Extract the [x, y] coordinate from the center of the cell holding the provided text.  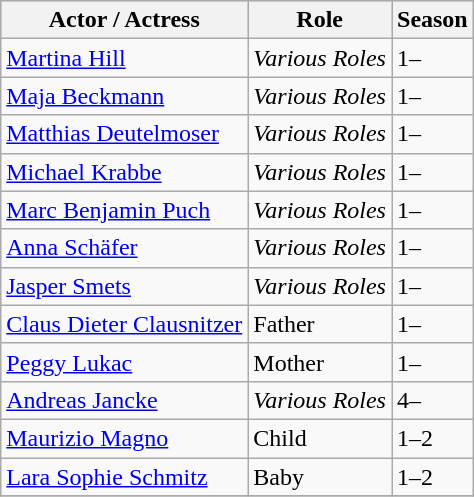
Claus Dieter Clausnitzer [124, 324]
Andreas Jancke [124, 400]
Michael Krabbe [124, 172]
Lara Sophie Schmitz [124, 477]
Baby [320, 477]
4– [433, 400]
Mother [320, 362]
Actor / Actress [124, 20]
Jasper Smets [124, 286]
Role [320, 20]
Season [433, 20]
Maja Beckmann [124, 96]
Matthias Deutelmoser [124, 134]
Maurizio Magno [124, 438]
Child [320, 438]
Marc Benjamin Puch [124, 210]
Father [320, 324]
Peggy Lukac [124, 362]
Anna Schäfer [124, 248]
Martina Hill [124, 58]
